Determine the (x, y) coordinate at the center of the cell enclosing the given text.  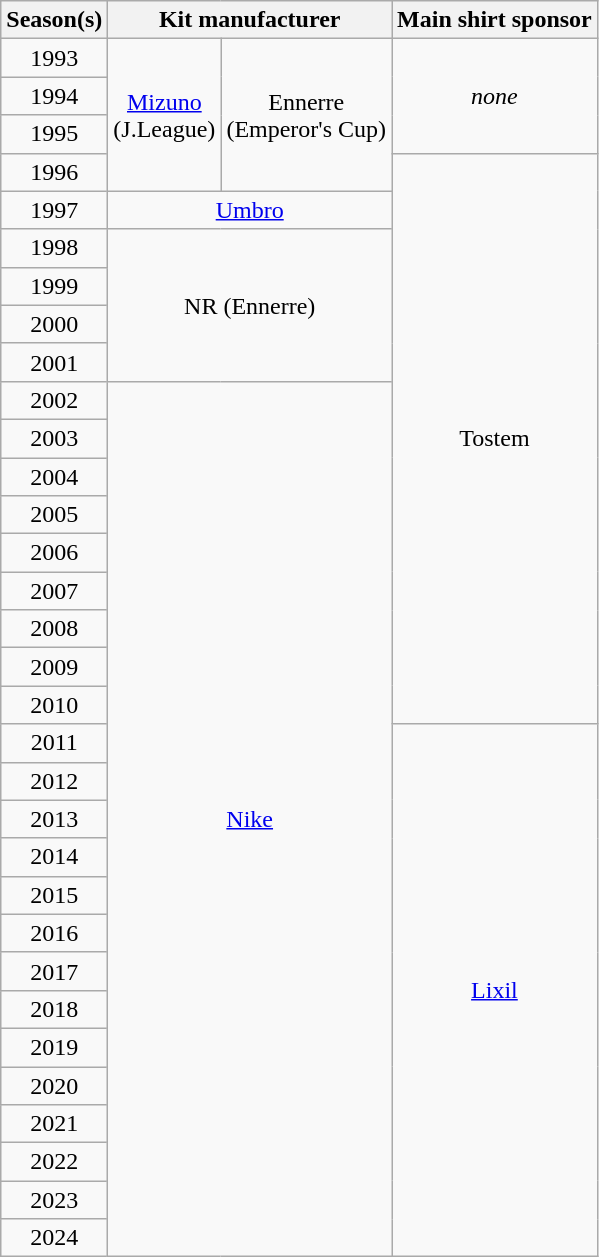
2011 (54, 743)
none (495, 96)
2005 (54, 515)
2008 (54, 629)
2000 (54, 324)
2013 (54, 819)
Season(s) (54, 20)
1996 (54, 172)
Umbro (250, 210)
Mizuno(J.League) (164, 115)
2009 (54, 667)
2010 (54, 705)
Kit manufacturer (250, 20)
Main shirt sponsor (495, 20)
1999 (54, 286)
Lixil (495, 990)
2014 (54, 857)
2007 (54, 591)
2021 (54, 1124)
2003 (54, 438)
Ennerre(Emperor's Cup) (306, 115)
1997 (54, 210)
2023 (54, 1200)
Tostem (495, 438)
NR (Ennerre) (250, 305)
2018 (54, 1009)
1993 (54, 58)
2001 (54, 362)
2004 (54, 477)
2019 (54, 1047)
1998 (54, 248)
2017 (54, 971)
2012 (54, 781)
2016 (54, 933)
2024 (54, 1238)
2006 (54, 553)
Nike (250, 818)
1994 (54, 96)
2002 (54, 400)
2022 (54, 1162)
2020 (54, 1085)
2015 (54, 895)
1995 (54, 134)
